Determine the [x, y] coordinate at the center of the cell enclosing the given text.  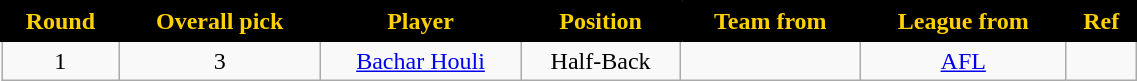
1 [61, 60]
Half-Back [600, 60]
Bachar Houli [420, 60]
AFL [963, 60]
Team from [770, 22]
Round [61, 22]
Position [600, 22]
Overall pick [220, 22]
League from [963, 22]
Player [420, 22]
3 [220, 60]
Ref [1101, 22]
